For the text-containing cell, return its midpoint in [X, Y] coordinate format. 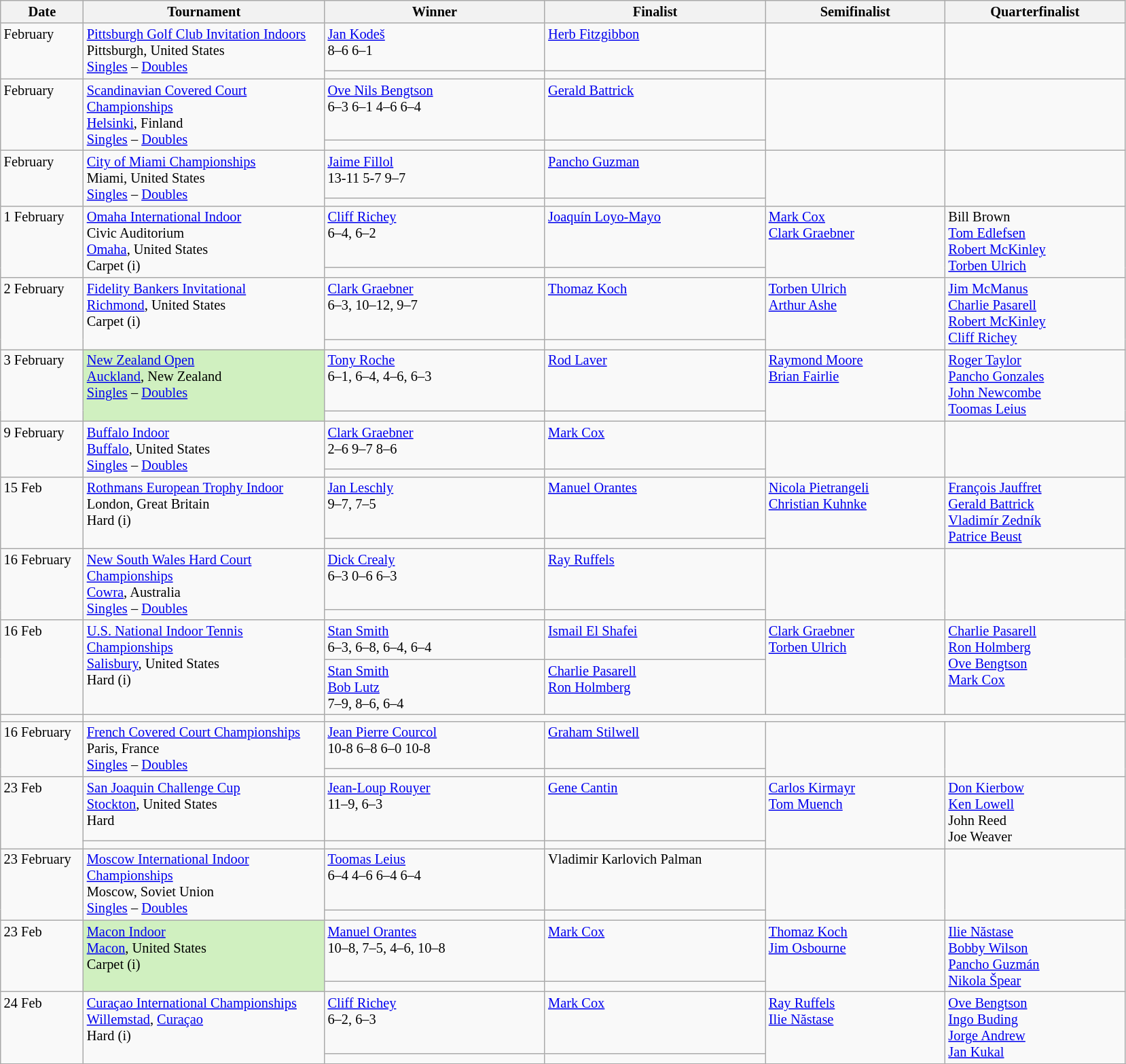
Omaha International IndoorCivic AuditoriumOmaha, United StatesCarpet (i) [204, 242]
Scandinavian Covered Court ChampionshipsHelsinki, FinlandSingles – Doubles [204, 115]
Jean-Loup Rouyer11–9, 6–3 [435, 809]
Moscow International Indoor Championships Moscow, Soviet UnionSingles – Doubles [204, 884]
Cliff Richey6–2, 6–3 [435, 1022]
Semifinalist [856, 12]
Finalist [655, 12]
Jan Leschly9–7, 7–5 [435, 507]
Buffalo Indoor Buffalo, United StatesSingles – Doubles [204, 449]
Ray Ruffels [655, 579]
Macon Indoor Macon, United StatesCarpet (i) [204, 956]
Jim McManus Charlie Pasarell Robert McKinley Cliff Richey [1035, 314]
3 February [42, 385]
15 Feb [42, 513]
Cliff Richey 6–4, 6–2 [435, 236]
16 Feb [42, 667]
Mark Cox Clark Graebner [856, 242]
Roger Taylor Pancho Gonzales John Newcombe Toomas Leius [1035, 385]
New South Wales Hard Court Championships Cowra, AustraliaSingles – Doubles [204, 584]
François Jauffret Gerald Battrick Vladimír Zedník Patrice Beust [1035, 513]
Quarterfinalist [1035, 12]
Graham Stilwell [655, 745]
Bill Brown Tom Edlefsen Robert McKinley Torben Ulrich [1035, 242]
Thomaz Koch [655, 308]
Vladimir Karlovich Palman [655, 879]
Ray Ruffels Ilie Năstase [856, 1027]
Tony Roche6–1, 6–4, 4–6, 6–3 [435, 380]
Don Kierbow Ken Lowell John Reed Joe Weaver [1035, 813]
Manuel Orantes10–8, 7–5, 4–6, 10–8 [435, 951]
Jaime Fillol13-11 5-7 9–7 [435, 174]
City of Miami ChampionshipsMiami, United StatesSingles – Doubles [204, 178]
Raymond Moore Brian Fairlie [856, 385]
Ilie Năstase Bobby Wilson Pancho Guzmán Nikola Špear [1035, 956]
Stan Smith6–3, 6–8, 6–4, 6–4 [435, 640]
1 February [42, 242]
Carlos Kirmayr Tom Muench [856, 813]
Joaquín Loyo-Mayo [655, 236]
Rothmans European Trophy Indoor London, Great BritainHard (i) [204, 513]
Gerald Battrick [655, 109]
Clark Graebner2–6 9–7 8–6 [435, 445]
Stan Smith Bob Lutz7–9, 8–6, 6–4 [435, 687]
2 February [42, 314]
Thomaz Koch Jim Osbourne [856, 956]
Ove Bengtson Ingo Buding Jorge Andrew Jan Kukal [1035, 1027]
Winner [435, 12]
Charlie Pasarell Ron Holmberg [655, 687]
Gene Cantin [655, 809]
Date [42, 12]
New Zealand OpenAuckland, New ZealandSingles – Doubles [204, 385]
French Covered Court Championships Paris, FranceSingles – Doubles [204, 749]
U.S. National Indoor Tennis Championships Salisbury, United StatesHard (i) [204, 667]
Nicola Pietrangeli Christian Kuhnke [856, 513]
Manuel Orantes [655, 507]
Torben Ulrich Arthur Ashe [856, 314]
Curaçao International Championships Willemstad, CuraçaoHard (i) [204, 1027]
Jan Kodeš8–6 6–1 [435, 47]
Ismail El Shafei [655, 640]
24 Feb [42, 1027]
Rod Laver [655, 380]
San Joaquin Challenge CupStockton, United StatesHard [204, 809]
Dick Crealy6–3 0–6 6–3 [435, 579]
23 February [42, 884]
Pancho Guzman [655, 174]
9 February [42, 449]
Charlie Pasarell Ron Holmberg Ove Bengtson Mark Cox [1035, 667]
Fidelity Bankers InvitationalRichmond, United StatesCarpet (i) [204, 314]
Clark Graebner6–3, 10–12, 9–7 [435, 308]
Pittsburgh Golf Club Invitation IndoorsPittsburgh, United StatesSingles – Doubles [204, 51]
Herb Fitzgibbon [655, 47]
Clark Graebner Torben Ulrich [856, 667]
Jean Pierre Courcol10-8 6–8 6–0 10-8 [435, 745]
Toomas Leius6–4 4–6 6–4 6–4 [435, 879]
Tournament [204, 12]
Ove Nils Bengtson6–3 6–1 4–6 6–4 [435, 109]
